Extract the (x, y) coordinate from the center of the cell holding the provided text.  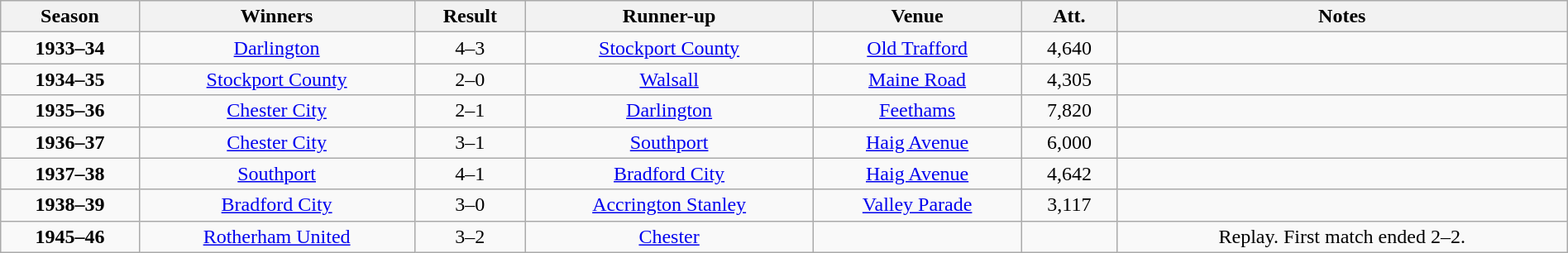
4,305 (1070, 79)
1937–38 (69, 174)
1936–37 (69, 142)
Feethams (918, 111)
3–1 (470, 142)
4–1 (470, 174)
Runner-up (670, 17)
1945–46 (69, 236)
Result (470, 17)
Maine Road (918, 79)
Chester (670, 236)
1935–36 (69, 111)
Replay. First match ended 2–2. (1341, 236)
6,000 (1070, 142)
7,820 (1070, 111)
Walsall (670, 79)
Att. (1070, 17)
2–1 (470, 111)
4,640 (1070, 48)
3,117 (1070, 205)
4,642 (1070, 174)
4–3 (470, 48)
Season (69, 17)
Notes (1341, 17)
3–0 (470, 205)
2–0 (470, 79)
1938–39 (69, 205)
Valley Parade (918, 205)
Rotherham United (276, 236)
1933–34 (69, 48)
Accrington Stanley (670, 205)
3–2 (470, 236)
Winners (276, 17)
Venue (918, 17)
1934–35 (69, 79)
Old Trafford (918, 48)
